Identify which cell holds the provided text, then report its [x, y] central coordinate. 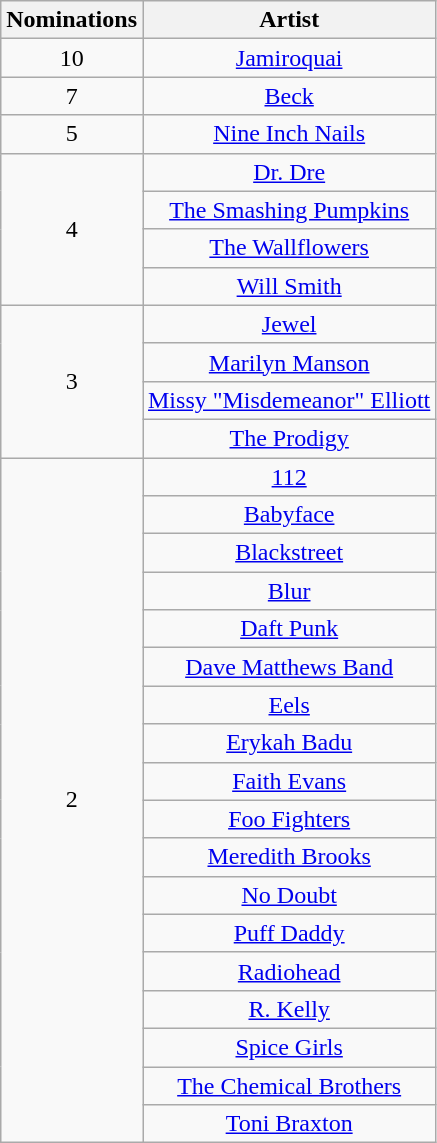
Radiohead [288, 971]
Blur [288, 591]
Artist [288, 20]
Nominations [72, 20]
10 [72, 58]
Eels [288, 705]
Erykah Badu [288, 743]
Foo Fighters [288, 819]
Marilyn Manson [288, 362]
Jewel [288, 324]
Puff Daddy [288, 933]
R. Kelly [288, 1009]
Babyface [288, 515]
The Chemical Brothers [288, 1085]
Nine Inch Nails [288, 134]
2 [72, 800]
Blackstreet [288, 553]
5 [72, 134]
Toni Braxton [288, 1124]
Meredith Brooks [288, 857]
Dr. Dre [288, 172]
7 [72, 96]
The Smashing Pumpkins [288, 210]
3 [72, 381]
Jamiroquai [288, 58]
Daft Punk [288, 629]
112 [288, 477]
Spice Girls [288, 1047]
4 [72, 229]
No Doubt [288, 895]
Missy "Misdemeanor" Elliott [288, 400]
Will Smith [288, 286]
Faith Evans [288, 781]
The Prodigy [288, 438]
The Wallflowers [288, 248]
Beck [288, 96]
Dave Matthews Band [288, 667]
